For the text-containing cell, return its midpoint in (X, Y) coordinate format. 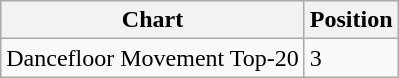
Dancefloor Movement Top-20 (153, 58)
3 (351, 58)
Chart (153, 20)
Position (351, 20)
